For the text-containing cell, return its midpoint in (x, y) coordinate format. 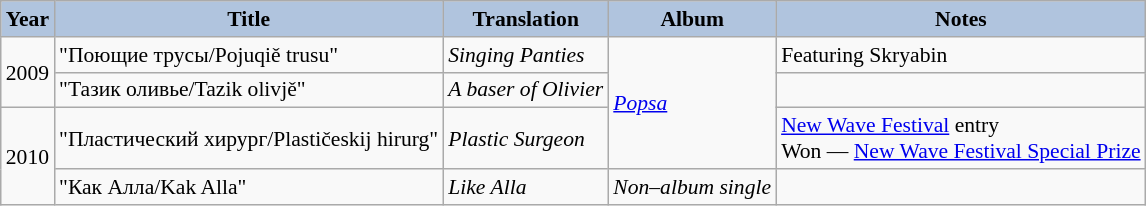
New Wave Festival entry Won — New Wave Festival Special Prize (961, 138)
"Поющие трусы/Pojuqiě trusu" (248, 55)
Featuring Skryabin (961, 55)
Translation (526, 19)
Album (692, 19)
Notes (961, 19)
2009 (28, 72)
"Пластический хирург/Plastičeskij hirurg" (248, 138)
2010 (28, 156)
Plastic Surgeon (526, 138)
Non–album single (692, 187)
Like Alla (526, 187)
A baser of Olivier (526, 90)
Singing Panties (526, 55)
Year (28, 19)
Popsa (692, 103)
"Тазик оливье/Tazik olivjě" (248, 90)
Title (248, 19)
"Как Алла/Kak Alla" (248, 187)
